Scan for the cell matching the given text and deliver its [x, y] coordinate at center. 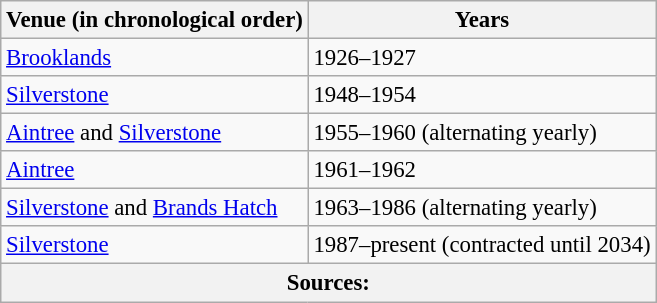
1961–1962 [482, 170]
Sources: [328, 283]
Venue (in chronological order) [154, 20]
1963–1986 (alternating yearly) [482, 208]
Aintree and Silverstone [154, 133]
1987–present (contracted until 2034) [482, 245]
1948–1954 [482, 95]
1926–1927 [482, 58]
Aintree [154, 170]
Brooklands [154, 58]
Years [482, 20]
Silverstone and Brands Hatch [154, 208]
1955–1960 (alternating yearly) [482, 133]
